Capture the cell that displays the provided text and extract its (x, y) central coordinate. 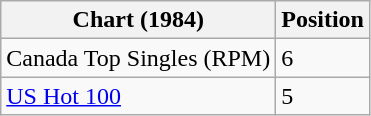
Position (323, 20)
Chart (1984) (138, 20)
US Hot 100 (138, 96)
Canada Top Singles (RPM) (138, 58)
6 (323, 58)
5 (323, 96)
